Extract the (X, Y) coordinate from the center of the cell holding the provided text.  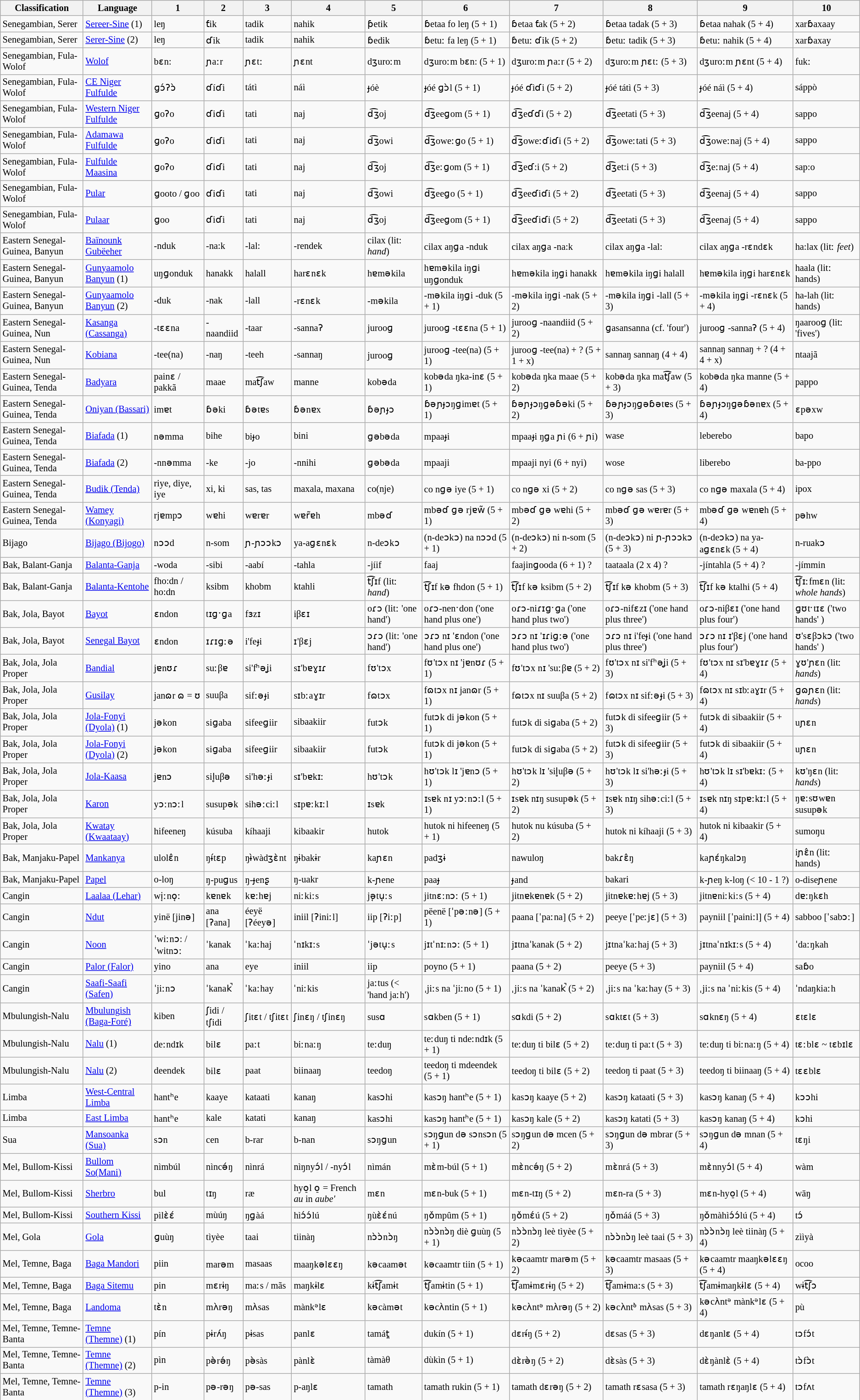
kasɔŋ kaaye (5 + 2) (556, 1097)
ɓetuː nahik (5 + 4) (745, 39)
hʊ'tɔk lɪ 'sil̥uβə (5 + 2) (556, 777)
ɡɷɲɛn (litː hands) (827, 695)
wɐhi (223, 515)
-nnəmma (178, 463)
d͡ʒoweːnaj (5 + 4) (745, 140)
Gusilay (117, 695)
teːduŋ ti paːt (5 + 3) (650, 1043)
xi, ki (223, 489)
nəmma (178, 436)
-məkila iŋɡi -lall (5 + 3) (650, 301)
kíhaaji (267, 831)
Mankanya (117, 858)
-lall (267, 301)
sɔŋɡun də mnan (5 + 4) (745, 1140)
ɣʊ'ɲɛn (litː hands) (827, 667)
ŋɨ̀wàdʒɛ̀nt (267, 858)
ŋǒmpûm (5 + 1) (466, 1215)
dʒuroːm ɲɛtː (5 + 3) (650, 61)
co(nje) (394, 489)
pù (827, 1306)
teedoŋ ti biinaaŋ (5 + 4) (745, 1070)
pəhw (827, 515)
manne (328, 382)
dɛ̀ŋànlɛ̀ (5 + 4) (745, 1360)
Sua (42, 1140)
kobəda ŋka-inɛ (5 + 1) (466, 382)
kɔɔhi (827, 1097)
sɔŋɡun (394, 1140)
Ndut (117, 917)
West-Central Limba (117, 1097)
ŋ-ɟenʂ (267, 879)
sɪpɐːkɪːl (328, 804)
d͡ʒeːɡom (5 + 1) (466, 167)
jurooɡ -naandiid (5 + 2) (556, 327)
-tahla (328, 565)
hʊ'tɔk lɪ si'həːɟi (5 + 3) (650, 777)
-teeh (267, 355)
leberebo (745, 436)
kale (223, 1119)
Kobiana (117, 355)
ɓetuː fa leŋ (5 + 1) (466, 39)
-aabí (267, 565)
cilax aŋɡa -na:k (556, 246)
Nalu (2) (117, 1070)
ɔɾɔ nɪ 'ɪɾiɡːə ('one hand plus two') (556, 641)
kasɔŋ kale (5 + 2) (556, 1119)
kəcʌ̀ntin (5 + 1) (466, 1306)
Biafada (1) (117, 436)
hutok ni hifeeneŋ (5 + 1) (466, 831)
ɪsɐk nɪŋ sihəːciːl (5 + 3) (650, 804)
mɛn-tɪŋ (5 + 2) (556, 1194)
ɟand (556, 879)
niːkiːs (328, 896)
-sannaʔ (328, 327)
tɔ̀fɔ̀t (827, 1360)
rjɐmpɔ (178, 515)
ɓetaa ƭak (5 + 2) (556, 24)
bihe (223, 436)
hutok nu kúsuba (5 + 2) (556, 831)
pɨrʌ́ŋ (223, 1334)
t͡ʃɪf kə ktalhi (5 + 4) (745, 587)
kataati (267, 1097)
jɪtnaˈnɪkɪːs (5 + 4) (745, 944)
ɟóé tátì (5 + 3) (650, 88)
jɐnʊɾ (178, 667)
o-diseɲene (827, 879)
mʌ̀sas (267, 1306)
piin (178, 1263)
pə-sas (267, 1387)
n-som (223, 543)
ƥetik (394, 24)
yinë [jinə] (178, 917)
sabboo [ˈsabɔː] (827, 917)
fɷtɔx nɪ sifːəɟi (5 + 3) (650, 695)
yɔːnɔːl (178, 804)
tátì (267, 88)
biɟo (267, 436)
ɡuùŋ (178, 1237)
4 (328, 8)
(n-deɔkɔ) na nɔɔd (5 + 1) (466, 543)
ˌjiːs na ˈniːkis (5 + 4) (745, 988)
Sereer-Sine (1) (117, 24)
t͡ʃamɨmaŋkɨlɛ (5 + 4) (745, 1285)
nìnrá (267, 1167)
halall (267, 273)
Bijago (Bijogo) (117, 543)
Landoma (117, 1306)
tamát̪ (394, 1334)
iniil (328, 966)
ɓetuː ɗik (5 + 2) (556, 39)
ˈjətu̘ːs (394, 944)
Noon (117, 944)
cilax aŋɡa -rɛndɛk (745, 246)
teːduŋ ti bilɛ (5 + 2) (556, 1043)
-nnihi (328, 463)
hanakk (223, 273)
ɓetaa fo leŋ (5 + 1) (466, 24)
Baïnounk Gubëeher (117, 246)
ˈkanak̚ (223, 988)
dɛ̀sàs (5 + 3) (650, 1360)
tɪŋ (223, 1194)
sɪbːaɣɪr (328, 695)
Badyara (117, 382)
ya-aɡɛnɛk (328, 543)
Balanta-Kentohe (117, 587)
ŋɐːsʊwɐn susupək (827, 804)
nɔ̀ɔ̀nɔ̀ŋ diè ɡuùŋ (5 + 1) (466, 1237)
Senegal Bayot (117, 641)
kəcaamtr maaŋkəlɛɛŋ (5 + 4) (745, 1263)
sɔŋɡun də sɔnsɔn (5 + 1) (466, 1140)
jurooɡ -tee(na) (5 + 1) (466, 355)
ŋǒmáá (5 + 3) (650, 1215)
maaŋkəlɛɛŋ (328, 1263)
Jola-Fonyi (Dyola) (1) (117, 722)
pìn (178, 1360)
mbəɗ ɡə wɐnɐh (5 + 4) (745, 515)
kaɲɛn (394, 858)
éeyë [ʔéeyə] (267, 917)
pappo (827, 382)
ŋɨ́tɛp (223, 858)
kəcʌ̀ntᵊ mʌ̀rəŋ (5 + 2) (556, 1306)
mpaaji (466, 463)
mpaaɟi ŋɡa ɲi (6 + ɲi) (556, 436)
b-nan (328, 1140)
Budik (Tenda) (117, 489)
Bijago (42, 543)
sɪ'bɐkɪː (328, 777)
tamath rukin (5 + 1) (466, 1387)
dɛsas (5 + 3) (650, 1334)
deːndɪk (178, 1043)
kobəda (394, 382)
fɷtɔx nɪ janɷr (5 + 1) (466, 695)
mʌ̀rəŋ (223, 1306)
teedoŋ ti paat (5 + 3) (650, 1070)
tamath rɛŋaŋlɛ (5 + 4) (745, 1387)
mbəɗ ɡə rjɐw̃ (5 + 1) (466, 515)
cilax aŋɡa -nduk (466, 246)
wāŋ (827, 1194)
wase (650, 436)
si'həːɟi (267, 777)
kɐːhɐj (267, 896)
ha:lax (litː feet) (827, 246)
mbəɗ (394, 515)
bakari (650, 879)
ʃidi / tʃidi (223, 1017)
o-loŋ (178, 879)
pin (178, 1285)
kiben (178, 1017)
peeye [ˈpeːjɛ] (5 + 3) (650, 917)
nɔ̀ɔ̀nɔ̀ŋ (394, 1237)
painɛ / pakkã (178, 382)
haala (litː hands) (827, 273)
cilax aŋɡa -lal: (650, 246)
9 (745, 8)
sɔŋɡun də mcen (5 + 2) (556, 1140)
ana (223, 966)
Saafi-Saafi (Safen) (117, 988)
deendek (178, 1070)
hutok (394, 831)
wi̘ːno̘ː (178, 896)
sɑktɛt (5 + 3) (650, 1017)
-jíif (394, 565)
pín (178, 1334)
-sannaŋ (328, 355)
ktahli (328, 587)
si'fʰəʝi (267, 667)
ŋ-uakr (328, 879)
nìŋnyɔ́l / -nyɔ́l (328, 1167)
náì (328, 88)
tàmàθ (394, 1360)
t͡ʃɪf kə khobm (5 + 3) (650, 587)
ƭik (223, 24)
Temne (Themne) (2) (117, 1360)
Jola-Fonyi (Dyola) (2) (117, 749)
paana (5 + 2) (556, 966)
-lal: (267, 246)
hyo̠l o̠ = French au in aube' (328, 1194)
ɪsɐk nɪŋ sɪpɐːkɪːl (5 + 4) (745, 804)
t͡ʃɪːfmɛn (litː whole hands) (827, 587)
p-in (178, 1387)
eye (267, 966)
teːduŋ ti ndeːndɪk (5 + 1) (466, 1043)
Biafada (2) (117, 463)
mɛn (394, 1194)
padʒɨ (466, 858)
fɜzɪ (267, 613)
Wamey (Konyagi) (117, 515)
ɲɛnt (328, 61)
ɓetaa nahak (5 + 4) (745, 24)
maŋkɨlɛ (328, 1285)
ɪ'βɛj (328, 641)
dɛrɨ́ŋ (5 + 2) (556, 1334)
saɓo (827, 966)
d͡ʒoweːɗiɗi (5 + 2) (556, 140)
fʊ'tɔx nɪ si'fʰəʝi (5 + 3) (650, 667)
ɲɛtː (267, 61)
mànkᵊlɛ (328, 1306)
ɪɾɪɡːə (223, 641)
fɷtɔx nɪ suuβa (5 + 2) (556, 695)
ˈkaːhay (267, 988)
taataala (2 x 4) ? (650, 565)
hʊ'tɔk lɪ 'jɐnɔ (5 + 1) (466, 777)
hɐməkila iŋɡi halall (650, 273)
paaɟ (466, 879)
hutok ni kíhaaji (5 + 3) (650, 831)
ˈkanak (223, 944)
pëenë [ˈpəːnə] (5 + 1) (466, 917)
pə̀sàs (267, 1360)
Adamawa Fulfulde (117, 140)
paːt (267, 1043)
ɡasansanna (cf. 'four') (650, 327)
co nɡə sas (5 + 3) (650, 489)
tɔ́ (827, 1215)
t͡ʃamɨmɛrɨŋ (5 + 2) (556, 1285)
-məkila (394, 301)
ɓəɲɟɔŋɡəɓəki (5 + 2) (556, 409)
Southern Kissi (117, 1215)
hʊ'tɔk lɪ sɪ'bɐkɪː (5 + 4) (745, 777)
ɡʊtˑtɪɛ ('two hands' ) (827, 613)
ɗíɗi (223, 88)
tɛːblɛ ~ tɛbɪlɛ (827, 1043)
Temne (Themne) (3) (117, 1387)
kəcʌ̀ntᵊ mànkᵊlɛ (5 + 4) (745, 1306)
ɓənɐx (328, 409)
taai (267, 1237)
-rendek (328, 246)
tɛŋi (827, 1140)
-naŋ (223, 355)
ɔɾɔ (litː 'one hand') (394, 641)
mɛ̀nrá (5 + 3) (650, 1167)
maae (223, 382)
-woda (178, 565)
mùúŋ (223, 1215)
kɨt͡ʃamɨt (394, 1285)
Kwatay (Kwaataay) (117, 831)
iip (394, 966)
k-ɲeŋ k-loŋ (< 10 - 1 ?) (745, 879)
jurooɡ -sannaʔ (5 + 4) (745, 327)
Gunyaamolo Banyun (1) (117, 273)
wɐrɐr (267, 515)
panlɛ (328, 1334)
ha-lah (litː hands) (827, 301)
dùkìn (5 + 1) (466, 1360)
fɷtɔx (394, 695)
pìlɛ̀ɛ́ (178, 1215)
ɪsɐk nɪ yɔːnɔːl (5 + 1) (466, 804)
fʊ'tɔx nɪ 'suːβɐ (5 + 2) (556, 667)
ɛpəxw (827, 409)
mɛn-hyo̠l (5 + 4) (745, 1194)
tɛɛblɛ (827, 1070)
ŋɨbakɨr (328, 858)
d͡ʒet:i (5 + 3) (650, 167)
payniil [ˈpainiːl] (5 + 4) (745, 917)
ipox (827, 489)
yino (178, 966)
maːs / mãs (267, 1285)
Wolof (117, 61)
teedoŋ (394, 1070)
Jola-Kaasa (117, 777)
cilax (lit: hand) (394, 246)
oɾɔ-nenˑdon ('one hand plus one') (466, 613)
jitnɐniːkiːs (5 + 4) (745, 896)
pə̀rə́ŋ (223, 1360)
jurooɡ -tee(na) + ? (5 + 1 + x) (556, 355)
8 (650, 8)
ɛtɛlɛ (827, 1017)
ocoo (827, 1263)
sap:o (827, 167)
ˈnɪkɪːs (328, 944)
tɪɡˑɡa (223, 613)
n-ruakɔ (827, 543)
t͡ʃɪf (litː hand) (394, 587)
kəcʌ̀ntᵊ̀ mʌ̀sas (5 + 3) (650, 1306)
tɔfʌt (827, 1387)
kobəda ŋka maae (5 + 2) (556, 382)
iip [ʔiːp] (394, 917)
i'feɟi (267, 641)
hɐməkila iŋɡi uŋɡonduk (466, 273)
Gunyaamolo Banyun (2) (117, 301)
nɔ̀ɔ̀nɔ̀ŋ leè tiinàŋ (5 + 4) (745, 1237)
kobəda ŋka mat͡ʃaw (5 + 3) (650, 382)
ɪsɐk nɪŋ susupək (5 + 2) (556, 804)
kəcaamtr tiin (5 + 1) (466, 1263)
masaas (267, 1263)
Mel, Gola (42, 1237)
ksibm (223, 587)
Laalaa (Lehar) (117, 896)
kaaye (223, 1097)
mɛ̀ncə́ŋ (5 + 2) (556, 1167)
bɛn: (178, 61)
ŋǒmàhìɔ́ɔ́lú (5 + 4) (745, 1215)
jɪtnaˈkaːhaj (5 + 3) (650, 944)
East Limba (117, 1119)
iɲɛ̂n (litː hands) (827, 858)
cen (223, 1140)
fho:dn / ho:dn (178, 587)
ˈdaːŋkah (827, 944)
pànlɛ̀ (328, 1360)
xarɓaxay (827, 39)
ɡɔ́ʔɔ̀ (178, 88)
t͡ʃamɨmaːs (5 + 3) (650, 1285)
co nɡə iye (5 + 1) (466, 489)
teːduŋ (394, 1043)
kobəda ŋka manne (5 + 4) (745, 382)
bul (178, 1194)
teedoŋ ti bilɛ (5 + 2) (556, 1070)
dɐːŋkɛh (827, 896)
sɔŋɡun də mbrar (5 + 3) (650, 1140)
imɐt (178, 409)
jitnɐkɐːhɐj (5 + 3) (650, 896)
(n-deɔkɔ) na ya-aɡɛnɛk (5 + 4) (745, 543)
ʃitɛt / tʃitɛt (267, 1017)
pɨsas (267, 1334)
mat͡ʃaw (267, 382)
Bandial (117, 667)
ɟóé náì (5 + 4) (745, 88)
(n-deɔkɔ) ni n-som (5 + 2) (556, 543)
katati (267, 1119)
mpaaɟi (466, 436)
ɓəki (223, 409)
ŋaarooɡ (litː 'fives') (827, 327)
kɔhi (827, 1119)
faajinɡooda (6 + 1) ? (556, 565)
d͡ʒeeɡo (5 + 1) (466, 193)
Oniyan (Bassari) (117, 409)
-məkila iŋɡi -nak (5 + 2) (556, 301)
-duk (178, 301)
ɓəɲɟɔŋɡəɓənɐx (5 + 4) (745, 409)
bakɾɛ̂ŋ (650, 858)
1 (178, 8)
sas, tas (267, 489)
wose (650, 463)
susupək (223, 804)
sɔn (178, 1140)
t͡ʃɪf kə fhdon (5 + 1) (466, 587)
ɔɾɔ nɪ i'feɟi ('one hand plus three') (650, 641)
t͡ʃɪf kə ksibm (5 + 2) (556, 587)
jaːtus (< 'hand jaːh') (394, 988)
mpaaji nyi (6 + nyi) (556, 463)
d͡ʒoweːtati (5 + 3) (650, 140)
b-rar (267, 1140)
mɛrɨŋ (223, 1285)
-tɛɛna (178, 327)
hutok ni kibaakir (5 + 4) (745, 831)
5 (394, 8)
ræ (267, 1194)
7 (556, 8)
p-aŋlɛ (328, 1387)
kúsuba (223, 831)
paat (267, 1070)
Gola (117, 1237)
-ke (223, 463)
wɨt͡ʃɔ (827, 1285)
bini (328, 436)
d͡ʒeːnaj (5 + 4) (745, 167)
Nalu (1) (117, 1043)
iβɛɪ (328, 613)
Temne (Themne) (1) (117, 1334)
3 (267, 8)
ɟóé ɡɔ̀l (5 + 1) (466, 88)
ŋùɛ̀ɛ́nú (394, 1215)
marəm (223, 1263)
bapo (827, 436)
ŋǒmɛ́ú (5 + 2) (556, 1215)
ɲ-ɲɔɔkɔ (267, 543)
ˌjiːs na ˈkaːhay (5 + 3) (650, 988)
ɓəɲɟɔŋɡimɐt (5 + 1) (466, 409)
oɾɔ (litː 'one hand') (394, 613)
ba-ppo (827, 463)
-rɛnɛk (328, 301)
sɑknɛŋ (5 + 4) (745, 1017)
khobm (267, 587)
Fulfulde Maasina (117, 167)
paana [ˈpaːna] (5 + 2) (556, 917)
wàm (827, 1167)
tamath dɛrəŋ (5 + 2) (556, 1387)
biinaaŋ (328, 1070)
ɓəɲɟɔŋɡəɓətɐs (5 + 3) (650, 409)
mɛn-buk (5 + 1) (466, 1194)
ɪsɐk (394, 804)
ɟóé ɗìɗi (5 + 2) (556, 88)
kasɔŋ katati (5 + 3) (650, 1119)
kəcaamtr masaas (5 + 3) (650, 1263)
(n-deɔkɔ) ni ɲ-ɲɔɔkɔ (5 + 3) (650, 543)
dɛ̀rə̀ŋ (5 + 2) (556, 1360)
Pulaar (117, 220)
tɔfɔ́t (827, 1334)
Baga Sitemu (117, 1285)
ɟóè (394, 88)
ɡooto / ɡoo (178, 193)
maxala, maxana (328, 489)
tiinàŋ (328, 1237)
iniil [ʔiniːl] (328, 917)
sɑkdi (5 + 2) (556, 1017)
nawuloŋ (556, 858)
-məkila iŋɡi -rɛnɛk (5 + 4) (745, 301)
-jímmin (827, 565)
-na:k (223, 246)
-nak (223, 301)
t͡ʃamɨtin (5 + 1) (466, 1285)
kɐnɐk (223, 896)
ɓəɲɟɔ (394, 409)
mbəɗ ɡə wɐrɐr (5 + 3) (650, 515)
nɔ̀ɔ̀nɔ̀ŋ leè taai (5 + 3) (650, 1237)
ˈkaːhaj (267, 944)
-tee(na) (178, 355)
hɐməkila iŋɡi hanakk (556, 273)
-jo (267, 463)
d͡ʒeɗ:i (5 + 2) (556, 167)
hɐməkila iŋɡi harɛnɛk (745, 273)
riye, diye, iye (178, 489)
faaj (466, 565)
mɛ̀m-búl (5 + 1) (466, 1167)
Mbulungish (Baga-Foré) (117, 1017)
ʊ'sɛβɔkɔ ('two hands' ) (827, 641)
hʊ'tɔk (394, 777)
kəcàmət (394, 1306)
poyno (5 + 1) (466, 966)
fɷtɔx nɪ sɪbːaɣɪr (5 + 4) (745, 695)
jitnɐkɐnɐk (5 + 2) (556, 896)
kaɲɛ́ŋkalɔŋ (745, 858)
d͡ʒoweːɡo (5 + 1) (466, 140)
ulolɛ̂n (178, 858)
2 (223, 8)
k-ɲene (394, 879)
liberebo (745, 463)
Sherbro (117, 1194)
Classification (42, 8)
fʊ'tɔx (394, 667)
fʊ'tɔx nɪ 'jɐnʊɾ (5 + 1) (466, 667)
dʒuroːm (394, 61)
sɪ'bɐɣɪɾ (328, 667)
10 (827, 8)
ntaajã (827, 355)
sannaŋ sannaŋ (4 + 4) (650, 355)
hìɔ́ɔ́lú (328, 1215)
-naandiid (223, 327)
dukín (5 + 1) (466, 1334)
dʒuroːm ɲaːr (5 + 2) (556, 61)
-taar (267, 327)
-məkila iŋɡi -duk (5 + 1) (466, 301)
sifːəɟi (267, 695)
ŋ-puɡus (223, 879)
oɾɔ-niβɛɪ ('one hand plus four') (745, 613)
-nduk (178, 246)
fʊ'tɔx nɪ sɪ'bɐɣɪɾ (5 + 4) (745, 667)
ɔɾɔ nɪ ɪ'βɛj ('one hand plus four') (745, 641)
mɛn-ra (5 + 3) (650, 1194)
ɔɾɔ nɪ 'ɛndon ('one hand plus one') (466, 641)
hɐməkila (394, 273)
ɓedik (394, 39)
jə̘tu̘ːs (394, 896)
ɲaːr (223, 61)
dɛŋanlɛ (5 + 4) (745, 1334)
peeye (5 + 3) (650, 966)
ana [ʔana] (223, 917)
jurooɡ -tɛɛna (5 + 1) (466, 327)
Language (117, 8)
tamath (394, 1387)
pə-rəŋ (223, 1387)
ɓətɐs (267, 409)
ɓetuː tadik (5 + 3) (650, 39)
xarɓaxaay (827, 24)
-jíntahla (5 + 4) ? (745, 565)
d͡ʒeɗɗi (5 + 2) (556, 114)
co nɡə xi (5 + 2) (556, 489)
-sibi (223, 565)
tìyèe (223, 1237)
ʃinɛŋ / tʃinɛŋ (328, 1017)
nìncə́ŋ (223, 1167)
zììyà (827, 1237)
Mansoanka (Sua) (117, 1140)
ɗik (223, 39)
uŋɡonduk (178, 273)
dʒuroːm bɛn: (5 + 1) (466, 61)
Pular (117, 193)
kʊ'ŋɛn (litː hands) (827, 777)
wɐr̃ɐh (328, 515)
harɛnɛk (328, 273)
sumoŋu (827, 831)
6 (466, 8)
sihəːciːl (267, 804)
sáppò (827, 88)
tɛ̀n (178, 1306)
sɑkben (5 + 1) (466, 1017)
ˈjiːnɔ (178, 988)
jitnɛːnɔː (5 + 1) (466, 896)
jɪtnaˈkanak (5 + 2) (556, 944)
mbəɗ ɡə wɐhi (5 + 2) (556, 515)
n-deɔkɔ (394, 543)
ˌjiːs na ˈjiːno (5 + 1) (466, 988)
kəcaamət (394, 1263)
nìmbúl (178, 1167)
tamath rɛsasa (5 + 3) (650, 1387)
ɓetaa tadak (5 + 3) (650, 24)
Palor (Falor) (117, 966)
suːβɐ (223, 667)
payniil (5 + 4) (745, 966)
biːnaːŋ (328, 1043)
dʒuroːm ɲɛnt (5 + 4) (745, 61)
janɷr ɷ = ʊ (178, 695)
hifeeneŋ (178, 831)
kibaakir (328, 831)
ˈwiːnɔ: / ˈwitnɔː (178, 944)
Balanta-Ganja (117, 565)
ŋɡàá (267, 1215)
Karon (117, 804)
co nɡə maxala (5 + 4) (745, 489)
fukː (827, 61)
mɛ̀nnyɔ́l (5 + 4) (745, 1167)
oɾɔ-niɾɪɡˑɡa ('one hand plus two') (556, 613)
kəcaamtr marəm (5 + 2) (556, 1263)
jɪtˈnɪːnɔː (5 + 1) (466, 944)
suuβa (223, 695)
Papel (117, 879)
Bullom So(Mani) (117, 1167)
Western Niger Fulfulde (117, 114)
Baga Mandori (117, 1263)
ˈndaŋkiaːh (827, 988)
nɔɔd (178, 543)
jɐnɔ (178, 777)
Kasanga (Cassanga) (117, 327)
ˌjiːs na ˈkanak̚ (5 + 2) (556, 988)
ɡoo (178, 220)
ˈniːkis (328, 988)
oɾɔ-nifɛzɪ ('one hand plus three') (650, 613)
kasɔŋ kataati (5 + 3) (650, 1097)
CE Niger Fulfulde (117, 88)
Serer-Sine (2) (117, 39)
sil̥uβə (223, 777)
nɔ̀ɔ̀nɔ̀ŋ leè tìyèe (5 + 2) (556, 1237)
teːduŋ ti biːnaːŋ (5 + 4) (745, 1043)
susɑ (394, 1017)
teedoŋ ti mdeendek (5 + 1) (466, 1070)
nìmán (394, 1167)
Bayot (117, 613)
sannaŋ sannaŋ + ? (4 + 4 + x) (745, 355)
